From the cell containing the given text, extract its center point as (X, Y) coordinate. 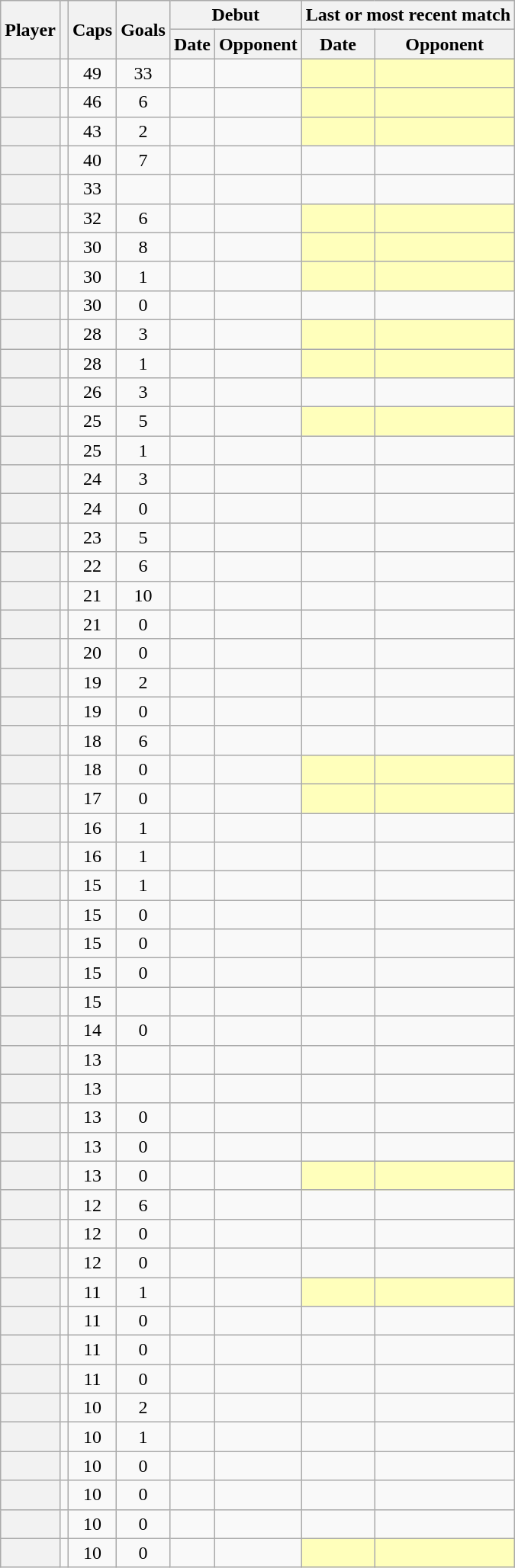
40 (93, 160)
Player (31, 30)
43 (93, 131)
49 (93, 73)
Last or most recent match (407, 15)
23 (93, 537)
Goals (143, 30)
7 (143, 160)
14 (93, 1031)
8 (143, 247)
46 (93, 102)
32 (93, 218)
20 (93, 653)
Caps (93, 30)
17 (93, 798)
Debut (235, 15)
26 (93, 393)
22 (93, 566)
